For the text-containing cell, return its midpoint in [X, Y] coordinate format. 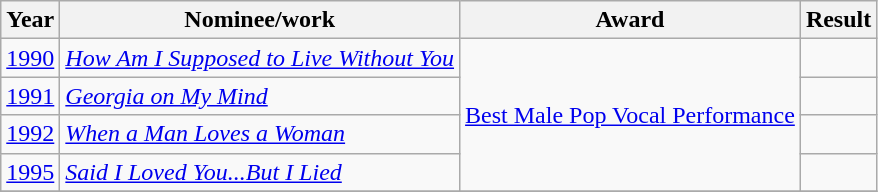
Year [30, 20]
1991 [30, 96]
Award [630, 20]
1990 [30, 58]
Georgia on My Mind [260, 96]
Best Male Pop Vocal Performance [630, 115]
Nominee/work [260, 20]
1992 [30, 134]
Result [838, 20]
How Am I Supposed to Live Without You [260, 58]
Said I Loved You...But I Lied [260, 172]
1995 [30, 172]
When a Man Loves a Woman [260, 134]
